For the text-containing cell, return its midpoint in (X, Y) coordinate format. 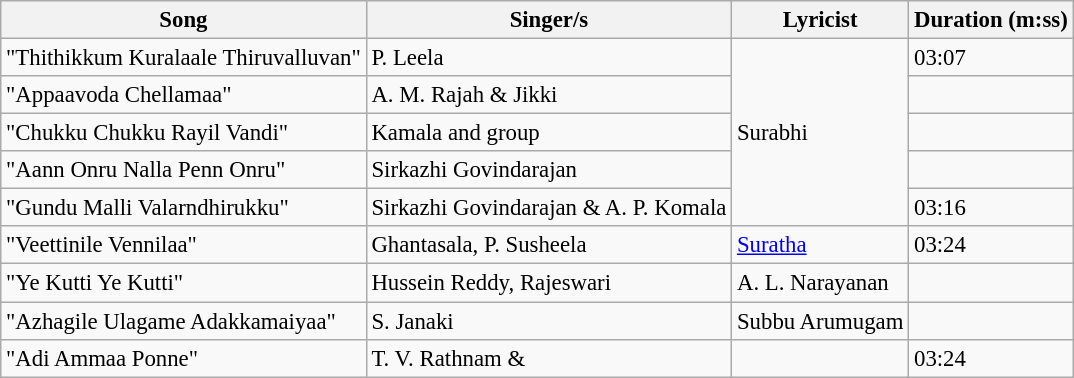
"Azhagile Ulagame Adakkamaiyaa" (184, 321)
Sirkazhi Govindarajan (549, 170)
A. M. Rajah & Jikki (549, 95)
Surabhi (820, 133)
Hussein Reddy, Rajeswari (549, 283)
"Thithikkum Kuralaale Thiruvalluvan" (184, 58)
Subbu Arumugam (820, 321)
03:16 (991, 208)
"Appaavoda Chellamaa" (184, 95)
P. Leela (549, 58)
"Chukku Chukku Rayil Vandi" (184, 133)
"Adi Ammaa Ponne" (184, 358)
S. Janaki (549, 321)
A. L. Narayanan (820, 283)
"Veettinile Vennilaa" (184, 245)
Ghantasala, P. Susheela (549, 245)
Duration (m:ss) (991, 20)
03:07 (991, 58)
Singer/s (549, 20)
Suratha (820, 245)
Kamala and group (549, 133)
"Gundu Malli Valarndhirukku" (184, 208)
T. V. Rathnam & (549, 358)
Song (184, 20)
"Ye Kutti Ye Kutti" (184, 283)
Sirkazhi Govindarajan & A. P. Komala (549, 208)
"Aann Onru Nalla Penn Onru" (184, 170)
Lyricist (820, 20)
